Capture the cell that displays the provided text and extract its [X, Y] central coordinate. 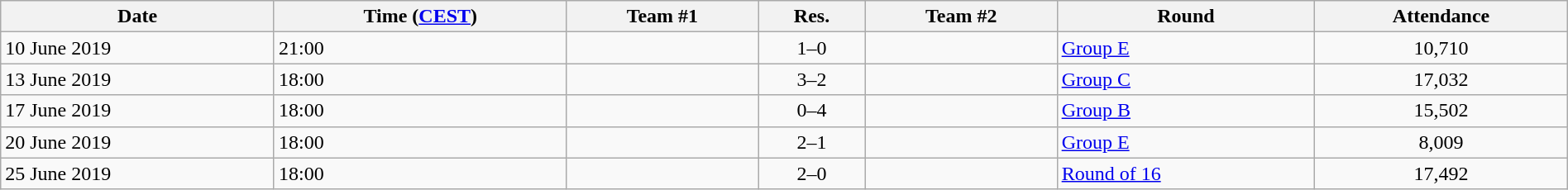
Res. [812, 17]
17,032 [1441, 79]
Group C [1186, 79]
25 June 2019 [137, 173]
Group B [1186, 111]
3–2 [812, 79]
10 June 2019 [137, 48]
10,710 [1441, 48]
2–0 [812, 173]
Round of 16 [1186, 173]
8,009 [1441, 142]
1–0 [812, 48]
20 June 2019 [137, 142]
17,492 [1441, 173]
Round [1186, 17]
0–4 [812, 111]
17 June 2019 [137, 111]
2–1 [812, 142]
13 June 2019 [137, 79]
Time (CEST) [420, 17]
21:00 [420, 48]
Date [137, 17]
Team #2 [961, 17]
15,502 [1441, 111]
Team #1 [662, 17]
Attendance [1441, 17]
